Pinpoint the cell where the given text exists, returning its [x, y] midpoint coordinate. 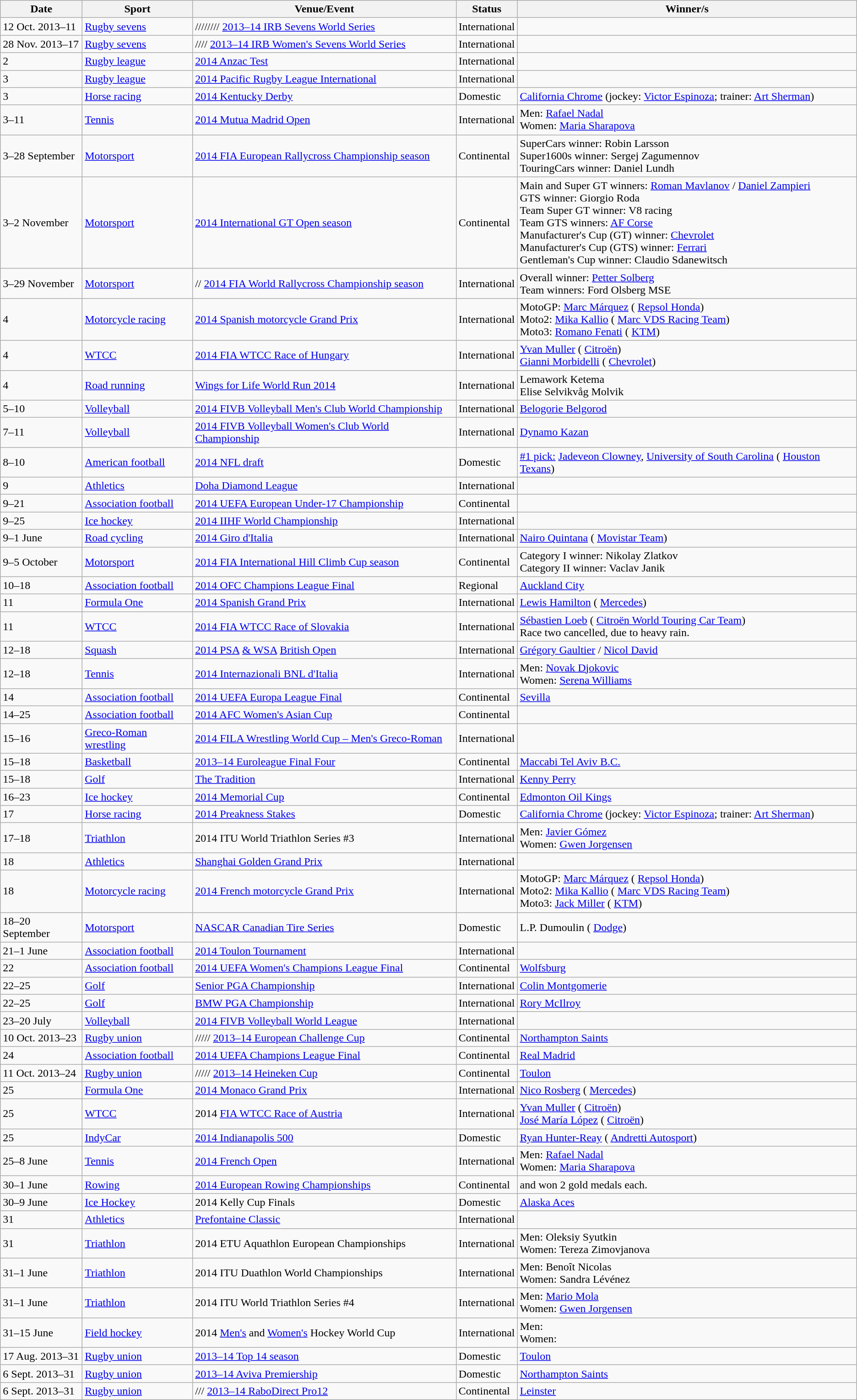
Status [487, 9]
Real Madrid [687, 1055]
9 [41, 486]
2014 Preakness Stakes [325, 814]
Dynamo Kazan [687, 432]
2014 FIA WTCC Race of Hungary [325, 355]
2014 French Open [325, 1161]
Basketball [137, 762]
Squash [137, 650]
2014 Anzac Test [325, 61]
17–18 [41, 838]
///// 2013–14 Heineken Cup [325, 1073]
23–20 July [41, 1020]
12 Oct. 2013–11 [41, 27]
Category I winner: Nikolay ZlatkovCategory II winner: Vaclav Janik [687, 561]
2014 IIHF World Championship [325, 521]
2014 Spanish motorcycle Grand Prix [325, 319]
// 2014 FIA World Rallycross Championship season [325, 283]
2014 French motorcycle Grand Prix [325, 891]
21–1 June [41, 951]
MotoGP: Marc Márquez ( Repsol Honda)Moto2: Mika Kallio ( Marc VDS Racing Team)Moto3: Romano Fenati ( KTM) [687, 319]
Rory McIlroy [687, 1003]
Road running [137, 385]
2014 PSA & WSA British Open [325, 650]
2014 Internazionali BNL d'Italia [325, 673]
2014 Toulon Tournament [325, 951]
5–10 [41, 409]
3–11 [41, 120]
2014 International GT Open season [325, 223]
Lewis Hamilton ( Mercedes) [687, 603]
L.P. Dumoulin ( Dodge) [687, 927]
Wolfsburg [687, 968]
Alaska Aces [687, 1202]
/// 2013–14 RaboDirect Pro12 [325, 1391]
2014 Kelly Cup Finals [325, 1202]
10 Oct. 2013–23 [41, 1038]
and won 2 gold medals each. [687, 1185]
#1 pick: Jadeveon Clowney, University of South Carolina ( Houston Texans) [687, 463]
The Tradition [325, 779]
Sevilla [687, 697]
2014 FIA International Hill Climb Cup season [325, 561]
2014 UEFA Europa League Final [325, 697]
2014 FIA European Rallycross Championship season [325, 156]
Date [41, 9]
Grégory Gaultier / Nicol David [687, 650]
Men: Novak Djokovic Women: Serena Williams [687, 673]
Kenny Perry [687, 779]
Leinster [687, 1391]
2014 ITU World Triathlon Series #4 [325, 1302]
2014 Pacific Rugby League International [325, 79]
2014 European Rowing Championships [325, 1185]
8–10 [41, 463]
Nico Rosberg ( Mercedes) [687, 1090]
25–8 June [41, 1161]
Senior PGA Championship [325, 986]
Yvan Muller ( Citroën) Gianni Morbidelli ( Chevrolet) [687, 355]
2014 FILA Wrestling World Cup – Men's Greco-Roman [325, 738]
9–21 [41, 503]
2014 Kentucky Derby [325, 96]
Men: Benoît NicolasWomen: Sandra Lévénez [687, 1273]
Men: Javier GómezWomen: Gwen Jorgensen [687, 838]
15–16 [41, 738]
2014 UEFA European Under-17 Championship [325, 503]
31–15 June [41, 1333]
2014 FIA WTCC Race of Austria [325, 1114]
14–25 [41, 714]
2014 OFC Champions League Final [325, 585]
7–11 [41, 432]
2014 Giro d'Italia [325, 538]
2014 Indianapolis 500 [325, 1138]
//////// 2013–14 IRB Sevens World Series [325, 27]
Greco-Roman wrestling [137, 738]
Venue/Event [325, 9]
Maccabi Tel Aviv B.C. [687, 762]
3–28 September [41, 156]
Sébastien Loeb ( Citroën World Touring Car Team)Race two cancelled, due to heavy rain. [687, 626]
NASCAR Canadian Tire Series [325, 927]
2014 Memorial Cup [325, 797]
2013–14 Euroleague Final Four [325, 762]
Road cycling [137, 538]
Rowing [137, 1185]
Regional [487, 585]
2014 FIVB Volleyball Men's Club World Championship [325, 409]
2013–14 Aviva Premiership [325, 1373]
24 [41, 1055]
30–9 June [41, 1202]
18–20 September [41, 927]
Belogorie Belgorod [687, 409]
Men: Women: [687, 1333]
9–25 [41, 521]
22 [41, 968]
Men: Oleksiy SyutkinWomen: Tereza Zimovjanova [687, 1243]
Nairo Quintana ( Movistar Team) [687, 538]
Doha Diamond League [325, 486]
Men: Mario MolaWomen: Gwen Jorgensen [687, 1302]
Wings for Life World Run 2014 [325, 385]
3–29 November [41, 283]
17 Aug. 2013–31 [41, 1356]
14 [41, 697]
2014 FIVB Volleyball World League [325, 1020]
Ice Hockey [137, 1202]
2014 ITU World Triathlon Series #3 [325, 838]
IndyCar [137, 1138]
Field hockey [137, 1333]
Lemawork Ketema Elise Selvikvåg Molvik [687, 385]
2014 UEFA Champions League Final [325, 1055]
2014 AFC Women's Asian Cup [325, 714]
SuperCars winner: Robin LarssonSuper1600s winner: Sergej ZagumennovTouringCars winner: Daniel Lundh [687, 156]
17 [41, 814]
//// 2013–14 IRB Women's Sevens World Series [325, 44]
Shanghai Golden Grand Prix [325, 861]
Sport [137, 9]
10–18 [41, 585]
2 [41, 61]
Ryan Hunter-Reay ( Andretti Autosport) [687, 1138]
2013–14 Top 14 season [325, 1356]
Yvan Muller ( Citroën) José María López ( Citroën) [687, 1114]
9–5 October [41, 561]
///// 2013–14 European Challenge Cup [325, 1038]
2014 Monaco Grand Prix [325, 1090]
28 Nov. 2013–17 [41, 44]
16–23 [41, 797]
2014 ETU Aquathlon European Championships [325, 1243]
2014 ITU Duathlon World Championships [325, 1273]
30–1 June [41, 1185]
3–2 November [41, 223]
9–1 June [41, 538]
Edmonton Oil Kings [687, 797]
2014 FIA WTCC Race of Slovakia [325, 626]
2014 Mutua Madrid Open [325, 120]
2014 NFL draft [325, 463]
Prefontaine Classic [325, 1220]
2014 Spanish Grand Prix [325, 603]
Auckland City [687, 585]
11 Oct. 2013–24 [41, 1073]
American football [137, 463]
Winner/s [687, 9]
MotoGP: Marc Márquez ( Repsol Honda)Moto2: Mika Kallio ( Marc VDS Racing Team)Moto3: Jack Miller ( KTM) [687, 891]
Overall winner: Petter SolbergTeam winners: Ford Olsberg MSE [687, 283]
2014 FIVB Volleyball Women's Club World Championship [325, 432]
2014 UEFA Women's Champions League Final [325, 968]
Colin Montgomerie [687, 986]
2014 Men's and Women's Hockey World Cup [325, 1333]
BMW PGA Championship [325, 1003]
